For the text-containing cell, return its midpoint in (X, Y) coordinate format. 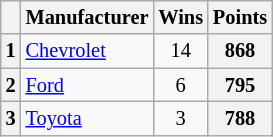
788 (240, 118)
Chevrolet (88, 51)
6 (180, 85)
2 (11, 85)
Wins (180, 17)
1 (11, 51)
14 (180, 51)
Points (240, 17)
795 (240, 85)
Toyota (88, 118)
Ford (88, 85)
868 (240, 51)
Manufacturer (88, 17)
